Provide the (x, y) coordinate of the cell's center where the given text is located.  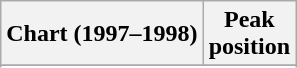
Peakposition (249, 34)
Chart (1997–1998) (102, 34)
